For the text-containing cell, return its midpoint in (X, Y) coordinate format. 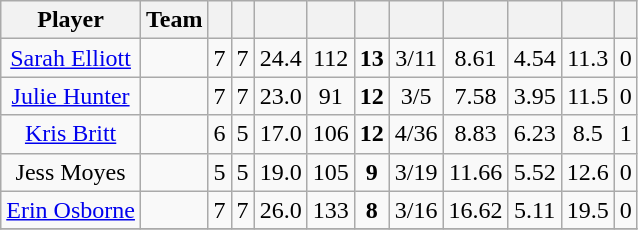
3/16 (416, 210)
Erin Osborne (71, 210)
Team (174, 20)
3/19 (416, 172)
24.4 (280, 58)
112 (330, 58)
8.61 (476, 58)
Sarah Elliott (71, 58)
17.0 (280, 134)
1 (626, 134)
7.58 (476, 96)
8 (372, 210)
11.5 (588, 96)
4/36 (416, 134)
105 (330, 172)
133 (330, 210)
19.0 (280, 172)
9 (372, 172)
8.5 (588, 134)
16.62 (476, 210)
3/11 (416, 58)
Player (71, 20)
26.0 (280, 210)
13 (372, 58)
19.5 (588, 210)
5.11 (534, 210)
3.95 (534, 96)
8.83 (476, 134)
Jess Moyes (71, 172)
11.3 (588, 58)
106 (330, 134)
4.54 (534, 58)
11.66 (476, 172)
91 (330, 96)
3/5 (416, 96)
Kris Britt (71, 134)
23.0 (280, 96)
6 (220, 134)
6.23 (534, 134)
12.6 (588, 172)
5.52 (534, 172)
Julie Hunter (71, 96)
